From the cell containing the given text, extract its center point as (x, y) coordinate. 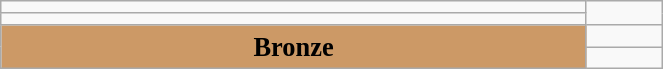
Bronze (294, 46)
